Find where the given text appears and provide that cell's center as [X, Y] coordinate. 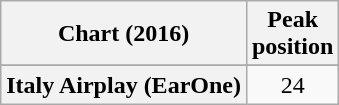
Chart (2016) [124, 34]
Italy Airplay (EarOne) [124, 85]
24 [292, 85]
Peakposition [292, 34]
